Find where the given text appears and provide that cell's center as [x, y] coordinate. 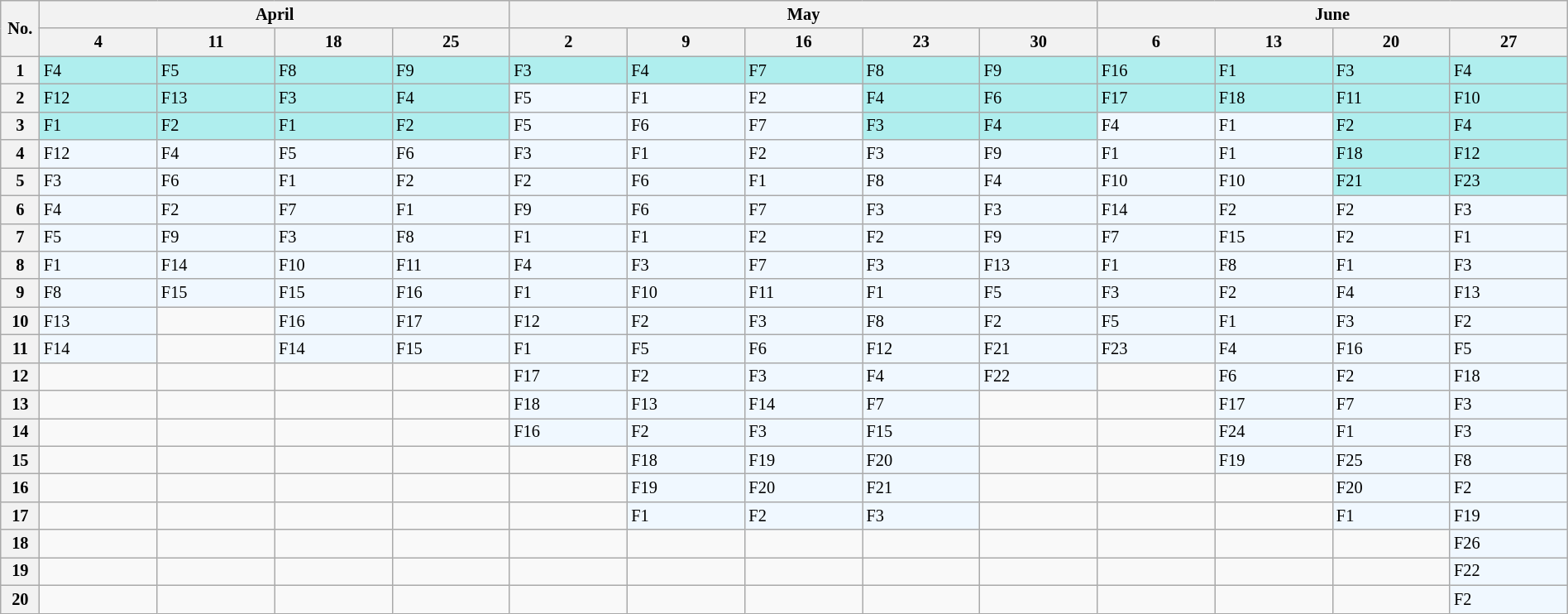
30 [1039, 42]
3 [20, 126]
June [1332, 14]
F25 [1391, 460]
F24 [1274, 432]
27 [1508, 42]
May [804, 14]
April [275, 14]
25 [451, 42]
15 [20, 460]
5 [20, 181]
1 [20, 70]
12 [20, 377]
F26 [1508, 544]
19 [20, 571]
14 [20, 432]
17 [20, 516]
8 [20, 265]
23 [921, 42]
No. [20, 28]
10 [20, 321]
7 [20, 237]
